Identify which cell holds the provided text, then report its (X, Y) central coordinate. 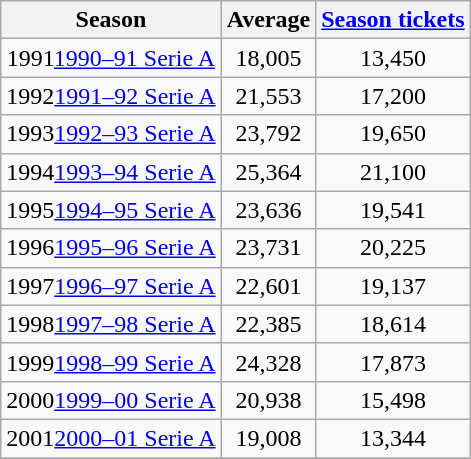
13,344 (393, 438)
23,731 (268, 248)
17,873 (393, 362)
Average (268, 20)
19951994–95 Serie A (111, 210)
18,005 (268, 58)
22,385 (268, 324)
20001999–00 Serie A (111, 400)
23,636 (268, 210)
19931992–93 Serie A (111, 134)
19981997–98 Serie A (111, 324)
19911990–91 Serie A (111, 58)
20012000–01 Serie A (111, 438)
19961995–96 Serie A (111, 248)
17,200 (393, 96)
21,553 (268, 96)
19971996–97 Serie A (111, 286)
19,008 (268, 438)
13,450 (393, 58)
23,792 (268, 134)
Season (111, 20)
19,541 (393, 210)
20,225 (393, 248)
19941993–94 Serie A (111, 172)
20,938 (268, 400)
Season tickets (393, 20)
24,328 (268, 362)
22,601 (268, 286)
21,100 (393, 172)
19991998–99 Serie A (111, 362)
19921991–92 Serie A (111, 96)
15,498 (393, 400)
19,137 (393, 286)
25,364 (268, 172)
18,614 (393, 324)
19,650 (393, 134)
